Pinpoint the cell where the given text exists, returning its [x, y] midpoint coordinate. 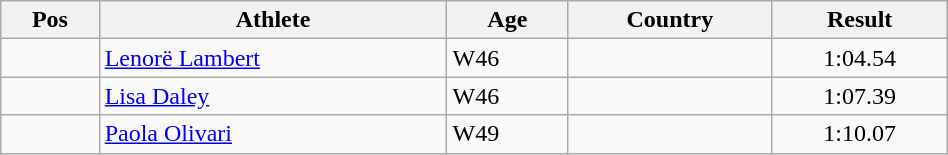
Lenorë Lambert [273, 58]
Paola Olivari [273, 134]
1:07.39 [860, 96]
Pos [50, 20]
Lisa Daley [273, 96]
Country [670, 20]
Result [860, 20]
Age [508, 20]
Athlete [273, 20]
1:04.54 [860, 58]
W49 [508, 134]
1:10.07 [860, 134]
